For the text-containing cell, return its midpoint in (X, Y) coordinate format. 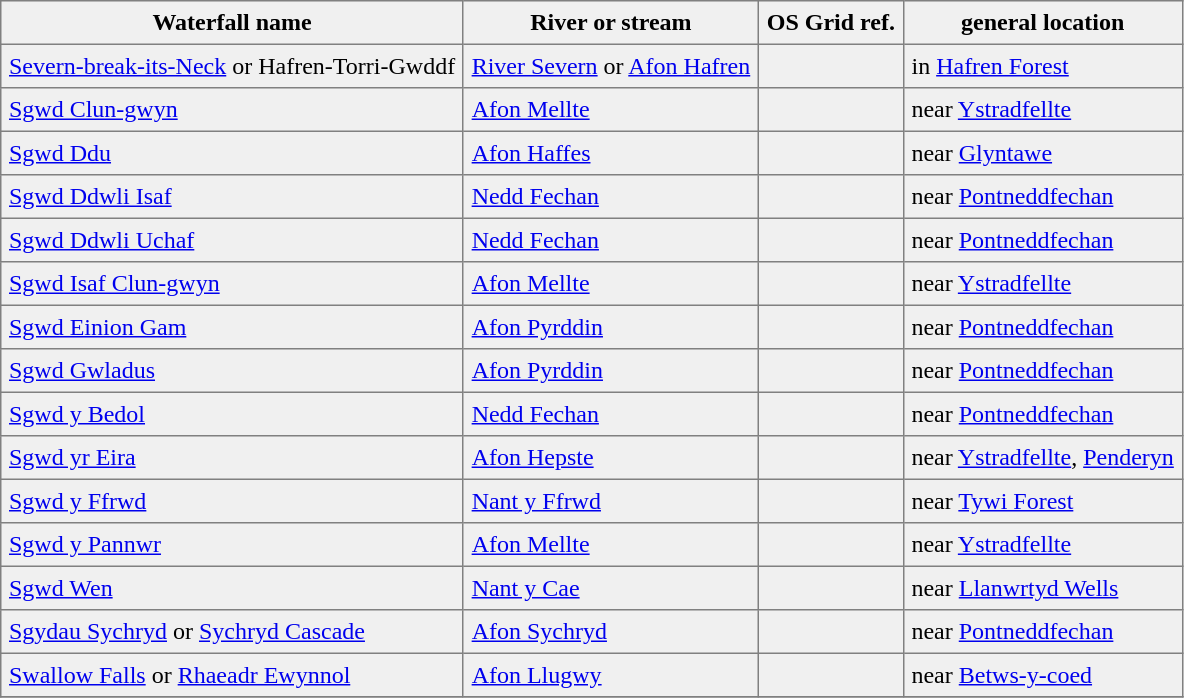
Sgwd yr Eira (232, 458)
Sgwd y Bedol (232, 414)
Waterfall name (232, 23)
Severn-break-its-Neck or Hafren-Torri-Gwddf (232, 66)
Nant y Cae (610, 588)
River Severn or Afon Hafren (610, 66)
Sgwd Wen (232, 588)
near Llanwrtyd Wells (1042, 588)
Afon Llugwy (610, 675)
Afon Sychryd (610, 632)
Sgwd Ddwli Isaf (232, 197)
in Hafren Forest (1042, 66)
Afon Hepste (610, 458)
Sgwd Ddwli Uchaf (232, 240)
Sgydau Sychryd or Sychryd Cascade (232, 632)
Sgwd Ddu (232, 153)
Sgwd y Ffrwd (232, 501)
near Tywi Forest (1042, 501)
River or stream (610, 23)
near Glyntawe (1042, 153)
Sgwd Clun-gwyn (232, 110)
Sgwd Einion Gam (232, 327)
Sgwd Gwladus (232, 371)
near Ystradfellte, Penderyn (1042, 458)
Swallow Falls or Rhaeadr Ewynnol (232, 675)
near Betws-y-coed (1042, 675)
general location (1042, 23)
Sgwd Isaf Clun-gwyn (232, 284)
Nant y Ffrwd (610, 501)
OS Grid ref. (830, 23)
Sgwd y Pannwr (232, 545)
Afon Haffes (610, 153)
